Extract the (X, Y) coordinate from the center of the cell holding the provided text.  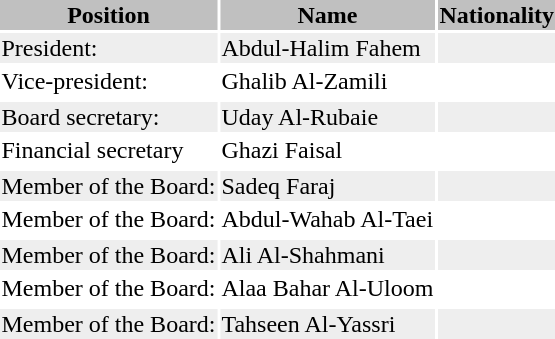
Abdul-Halim Fahem (328, 48)
Ali Al-Shahmani (328, 255)
Financial secretary (108, 150)
Alaa Bahar Al-Uloom (328, 288)
President: (108, 48)
Uday Al-Rubaie (328, 117)
Name (328, 15)
Board secretary: (108, 117)
Sadeq Faraj (328, 186)
Abdul-Wahab Al-Taei (328, 219)
Tahseen Al-Yassri (328, 324)
Ghazi Faisal (328, 150)
Ghalib Al-Zamili (328, 81)
Position (108, 15)
Vice-president: (108, 81)
